From the cell containing the given text, extract its center point as (x, y) coordinate. 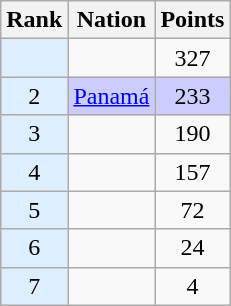
3 (34, 134)
24 (192, 248)
7 (34, 286)
Nation (112, 20)
2 (34, 96)
Rank (34, 20)
Panamá (112, 96)
6 (34, 248)
190 (192, 134)
5 (34, 210)
157 (192, 172)
327 (192, 58)
Points (192, 20)
72 (192, 210)
233 (192, 96)
